From the cell containing the given text, extract its center point as [x, y] coordinate. 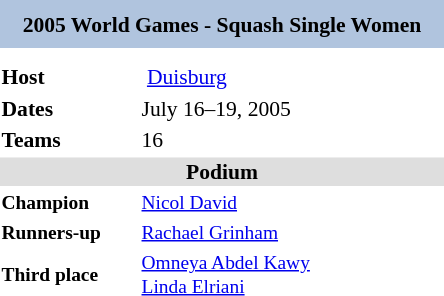
16 [292, 140]
Dates [68, 108]
Nicol David [292, 202]
July 16–19, 2005 [292, 108]
Podium [222, 172]
Duisburg [292, 77]
Runners-up [68, 232]
Host [68, 77]
Rachael Grinham [292, 232]
Champion [68, 202]
2005 World Games - Squash Single Women [222, 24]
Teams [68, 140]
